Capture the cell that displays the provided text and extract its [x, y] central coordinate. 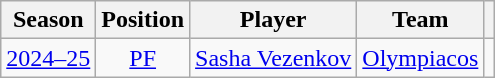
PF [143, 58]
Player [274, 20]
Olympiacos [420, 58]
2024–25 [48, 58]
Position [143, 20]
Season [48, 20]
Sasha Vezenkov [274, 58]
Team [420, 20]
